Return the [X, Y] coordinate for the center point of the cell that contains the specified text.  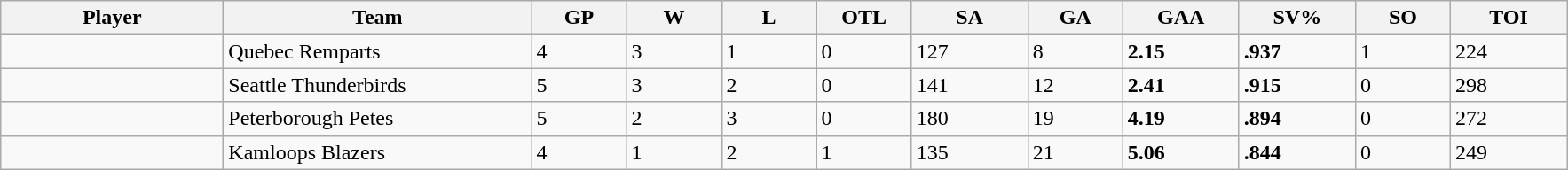
2.15 [1180, 51]
GAA [1180, 18]
GA [1076, 18]
TOI [1509, 18]
W [674, 18]
.937 [1297, 51]
298 [1509, 85]
5.06 [1180, 152]
L [768, 18]
224 [1509, 51]
.894 [1297, 119]
Team [378, 18]
SA [969, 18]
12 [1076, 85]
19 [1076, 119]
Peterborough Petes [378, 119]
135 [969, 152]
.915 [1297, 85]
180 [969, 119]
Seattle Thunderbirds [378, 85]
.844 [1297, 152]
Kamloops Blazers [378, 152]
GP [579, 18]
Quebec Remparts [378, 51]
127 [969, 51]
8 [1076, 51]
SV% [1297, 18]
272 [1509, 119]
141 [969, 85]
249 [1509, 152]
OTL [864, 18]
SO [1402, 18]
4.19 [1180, 119]
2.41 [1180, 85]
Player [112, 18]
21 [1076, 152]
